Return the (X, Y) coordinate for the center point of the cell that contains the specified text.  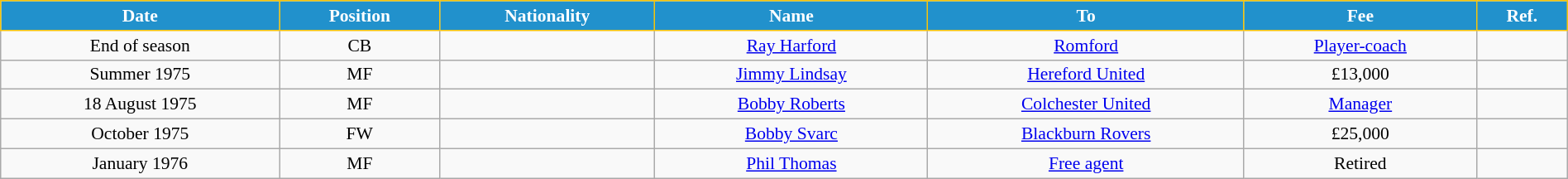
To (1086, 16)
£25,000 (1360, 134)
Player-coach (1360, 46)
18 August 1975 (141, 104)
FW (360, 134)
Fee (1360, 16)
Retired (1360, 163)
Colchester United (1086, 104)
Bobby Roberts (791, 104)
October 1975 (141, 134)
Free agent (1086, 163)
Summer 1975 (141, 75)
Ray Harford (791, 46)
Hereford United (1086, 75)
CB (360, 46)
Name (791, 16)
Position (360, 16)
Phil Thomas (791, 163)
Bobby Svarc (791, 134)
Ref. (1522, 16)
Jimmy Lindsay (791, 75)
Romford (1086, 46)
Manager (1360, 104)
Blackburn Rovers (1086, 134)
Nationality (547, 16)
January 1976 (141, 163)
Date (141, 16)
£13,000 (1360, 75)
End of season (141, 46)
